Output the [X, Y] coordinate of the center of the cell containing the given text.  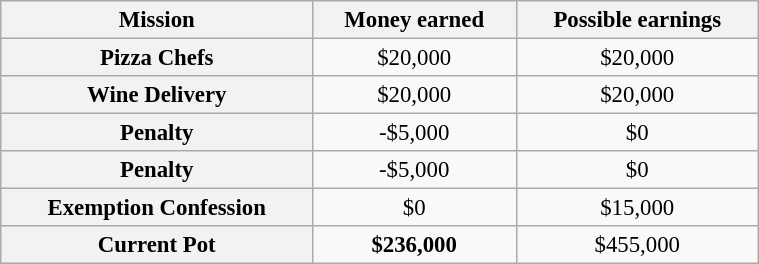
Pizza Chefs [156, 57]
Exemption Confession [156, 208]
Money earned [414, 20]
$455,000 [637, 245]
Possible earnings [637, 20]
$15,000 [637, 208]
$236,000 [414, 245]
Mission [156, 20]
Current Pot [156, 245]
Wine Delivery [156, 95]
